Scan for the cell matching the given text and deliver its [X, Y] coordinate at center. 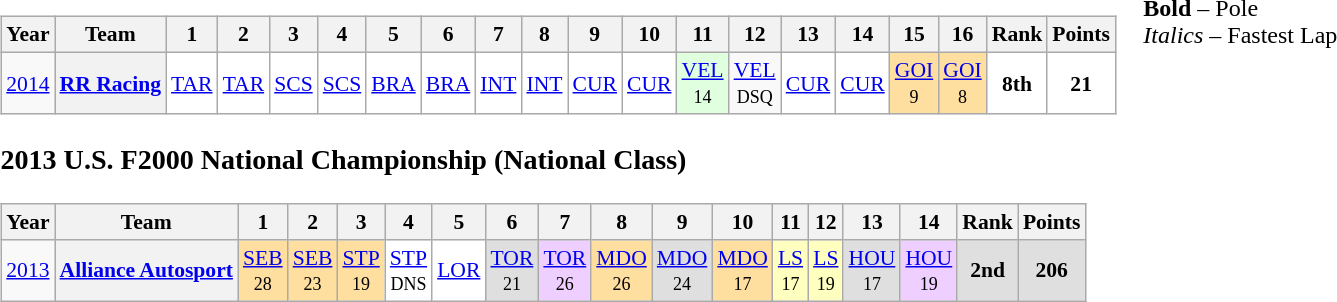
TOR21 [512, 270]
2014 [28, 82]
MDO24 [682, 270]
GOI8 [962, 82]
15 [914, 35]
8th [1018, 82]
MDO17 [742, 270]
TOR26 [564, 270]
MDO26 [622, 270]
21 [1081, 82]
HOU19 [928, 270]
LOR [458, 270]
LS19 [826, 270]
HOU17 [872, 270]
VEL14 [703, 82]
STP19 [360, 270]
2nd [988, 270]
2013 [28, 270]
SEB23 [313, 270]
VELDSQ [755, 82]
LS17 [790, 270]
SEB28 [263, 270]
16 [962, 35]
RR Racing [110, 82]
Alliance Autosport [146, 270]
206 [1052, 270]
GOI9 [914, 82]
STPDNS [408, 270]
